Detect which cell encompasses the target text, then output its [x, y] center coordinate. 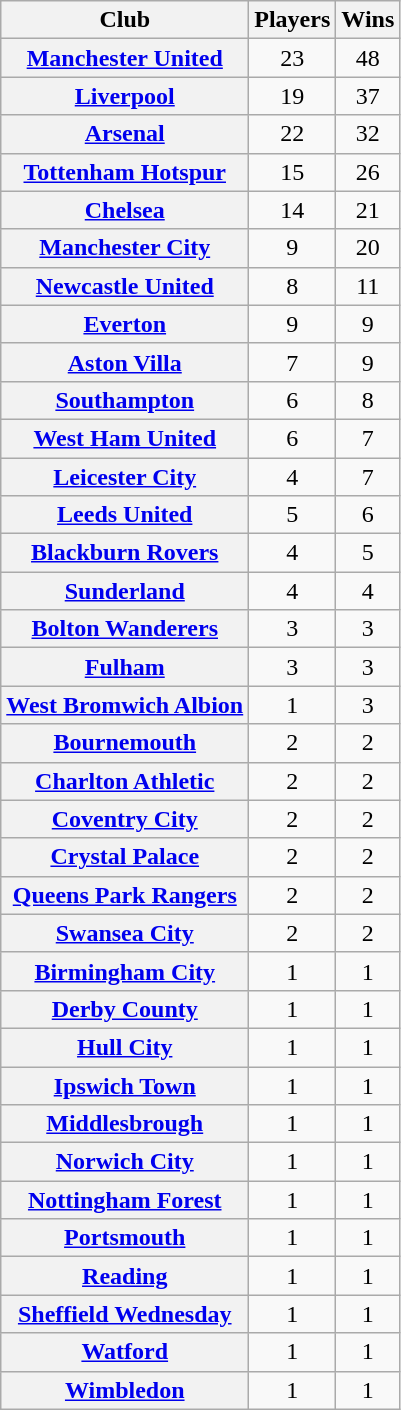
Reading [125, 1276]
West Bromwich Albion [125, 705]
Bournemouth [125, 743]
Ipswich Town [125, 1085]
Leeds United [125, 515]
Norwich City [125, 1162]
Chelsea [125, 210]
Club [125, 20]
Hull City [125, 1047]
23 [292, 58]
Tottenham Hotspur [125, 172]
Manchester United [125, 58]
Crystal Palace [125, 857]
Sunderland [125, 591]
Watford [125, 1352]
Leicester City [125, 477]
14 [292, 210]
21 [368, 210]
Southampton [125, 400]
15 [292, 172]
Arsenal [125, 134]
37 [368, 96]
Portsmouth [125, 1238]
22 [292, 134]
Players [292, 20]
Charlton Athletic [125, 781]
Aston Villa [125, 362]
32 [368, 134]
Nottingham Forest [125, 1200]
Birmingham City [125, 971]
Wimbledon [125, 1390]
Sheffield Wednesday [125, 1314]
Manchester City [125, 248]
Swansea City [125, 933]
Coventry City [125, 819]
Middlesbrough [125, 1124]
Blackburn Rovers [125, 553]
Newcastle United [125, 286]
26 [368, 172]
19 [292, 96]
Wins [368, 20]
Liverpool [125, 96]
48 [368, 58]
Fulham [125, 667]
Everton [125, 324]
Derby County [125, 1009]
Bolton Wanderers [125, 629]
20 [368, 248]
11 [368, 286]
West Ham United [125, 438]
Queens Park Rangers [125, 895]
